Return [X, Y] of the center of cell containing provided text 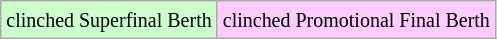
clinched Promotional Final Berth [356, 20]
clinched Superfinal Berth [109, 20]
